Return the [X, Y] coordinate for the center point of the cell that contains the specified text.  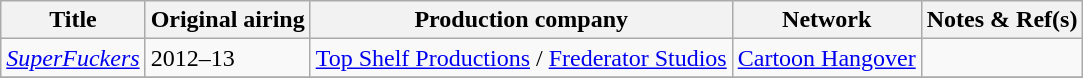
Title [73, 20]
SuperFuckers [73, 58]
2012–13 [228, 58]
Production company [521, 20]
Cartoon Hangover [826, 58]
Network [826, 20]
Top Shelf Productions / Frederator Studios [521, 58]
Notes & Ref(s) [1002, 20]
Original airing [228, 20]
